Provide the (x, y) coordinate of the cell's center where the given text is located.  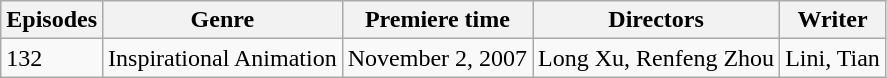
Directors (656, 20)
Genre (223, 20)
Premiere time (437, 20)
Writer (833, 20)
Long Xu, Renfeng Zhou (656, 58)
November 2, 2007 (437, 58)
Inspirational Animation (223, 58)
132 (52, 58)
Episodes (52, 20)
Lini, Tian (833, 58)
